Locate the cell with the specified text and output its (x, y) center coordinate. 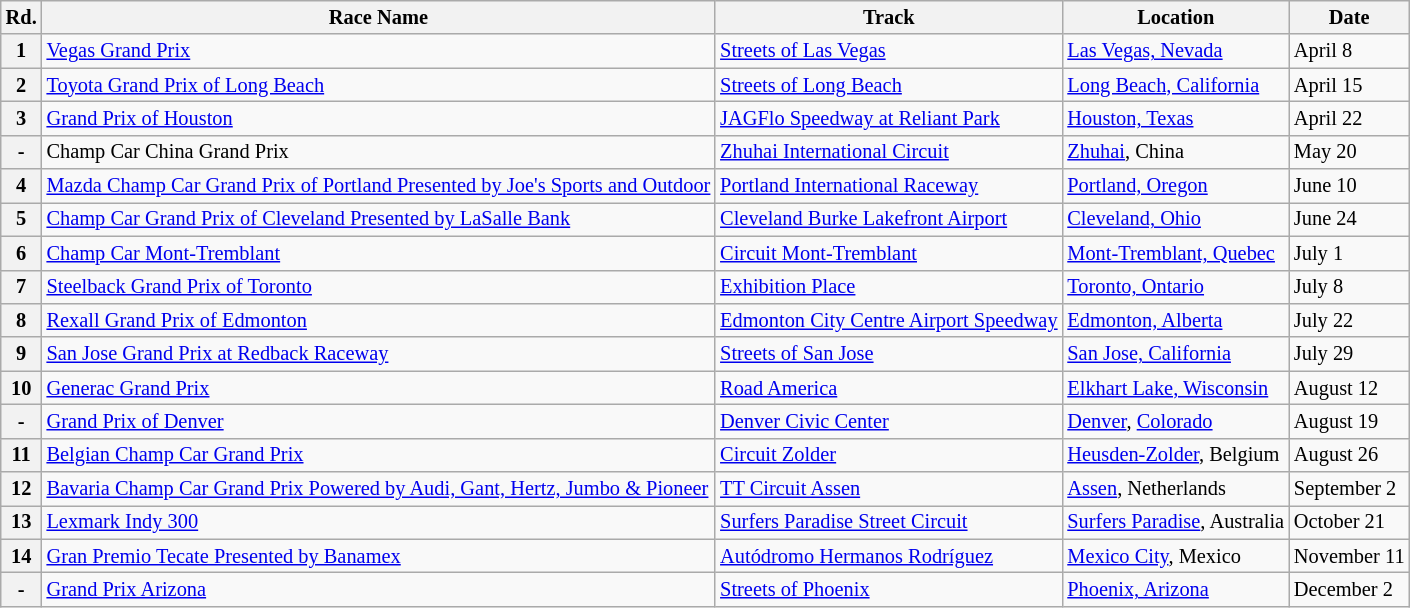
Grand Prix of Houston (379, 118)
Phoenix, Arizona (1176, 589)
13 (22, 522)
TT Circuit Assen (888, 489)
Heusden-Zolder, Belgium (1176, 455)
Rexall Grand Prix of Edmonton (379, 320)
8 (22, 320)
5 (22, 219)
Toronto, Ontario (1176, 287)
August 26 (1349, 455)
July 1 (1349, 253)
10 (22, 388)
Las Vegas, Nevada (1176, 51)
Edmonton City Centre Airport Speedway (888, 320)
October 21 (1349, 522)
Champ Car China Grand Prix (379, 152)
Track (888, 17)
Bavaria Champ Car Grand Prix Powered by Audi, Gant, Hertz, Jumbo & Pioneer (379, 489)
Zhuhai International Circuit (888, 152)
Champ Car Mont-Tremblant (379, 253)
July 29 (1349, 354)
Mazda Champ Car Grand Prix of Portland Presented by Joe's Sports and Outdoor (379, 186)
Grand Prix of Denver (379, 421)
Cleveland, Ohio (1176, 219)
Streets of Phoenix (888, 589)
Denver Civic Center (888, 421)
Portland International Raceway (888, 186)
San Jose Grand Prix at Redback Raceway (379, 354)
6 (22, 253)
Streets of Long Beach (888, 85)
1 (22, 51)
Exhibition Place (888, 287)
Grand Prix Arizona (379, 589)
Location (1176, 17)
August 12 (1349, 388)
7 (22, 287)
November 11 (1349, 556)
Gran Premio Tecate Presented by Banamex (379, 556)
December 2 (1349, 589)
Circuit Zolder (888, 455)
Streets of San Jose (888, 354)
Elkhart Lake, Wisconsin (1176, 388)
Autódromo Hermanos Rodríguez (888, 556)
Assen, Netherlands (1176, 489)
Denver, Colorado (1176, 421)
Mont-Tremblant, Quebec (1176, 253)
Long Beach, California (1176, 85)
3 (22, 118)
May 20 (1349, 152)
Vegas Grand Prix (379, 51)
San Jose, California (1176, 354)
Rd. (22, 17)
Steelback Grand Prix of Toronto (379, 287)
12 (22, 489)
June 10 (1349, 186)
Road America (888, 388)
Surfers Paradise, Australia (1176, 522)
Surfers Paradise Street Circuit (888, 522)
Date (1349, 17)
July 22 (1349, 320)
April 8 (1349, 51)
Lexmark Indy 300 (379, 522)
9 (22, 354)
Champ Car Grand Prix of Cleveland Presented by LaSalle Bank (379, 219)
Streets of Las Vegas (888, 51)
July 8 (1349, 287)
Zhuhai, China (1176, 152)
September 2 (1349, 489)
Circuit Mont-Tremblant (888, 253)
August 19 (1349, 421)
Belgian Champ Car Grand Prix (379, 455)
Portland, Oregon (1176, 186)
Cleveland Burke Lakefront Airport (888, 219)
Generac Grand Prix (379, 388)
June 24 (1349, 219)
Mexico City, Mexico (1176, 556)
Race Name (379, 17)
11 (22, 455)
14 (22, 556)
Toyota Grand Prix of Long Beach (379, 85)
2 (22, 85)
April 22 (1349, 118)
April 15 (1349, 85)
4 (22, 186)
Edmonton, Alberta (1176, 320)
JAGFlo Speedway at Reliant Park (888, 118)
Houston, Texas (1176, 118)
